From the cell containing the given text, extract its center point as (X, Y) coordinate. 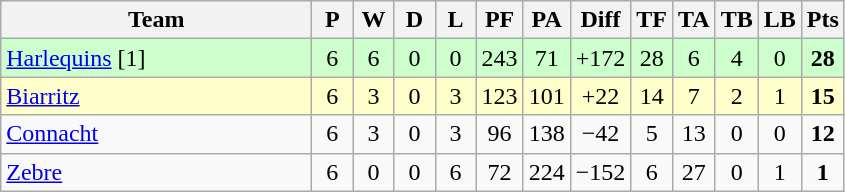
−152 (600, 172)
LB (780, 20)
101 (546, 96)
P (332, 20)
138 (546, 134)
7 (694, 96)
+172 (600, 58)
Zebre (156, 172)
Pts (822, 20)
W (374, 20)
TB (736, 20)
12 (822, 134)
96 (500, 134)
27 (694, 172)
224 (546, 172)
PA (546, 20)
2 (736, 96)
13 (694, 134)
+22 (600, 96)
TA (694, 20)
5 (652, 134)
TF (652, 20)
Biarritz (156, 96)
72 (500, 172)
243 (500, 58)
14 (652, 96)
4 (736, 58)
Harlequins [1] (156, 58)
L (456, 20)
71 (546, 58)
123 (500, 96)
Team (156, 20)
D (414, 20)
Connacht (156, 134)
15 (822, 96)
−42 (600, 134)
Diff (600, 20)
PF (500, 20)
